Find where the given text appears and provide that cell's center as [X, Y] coordinate. 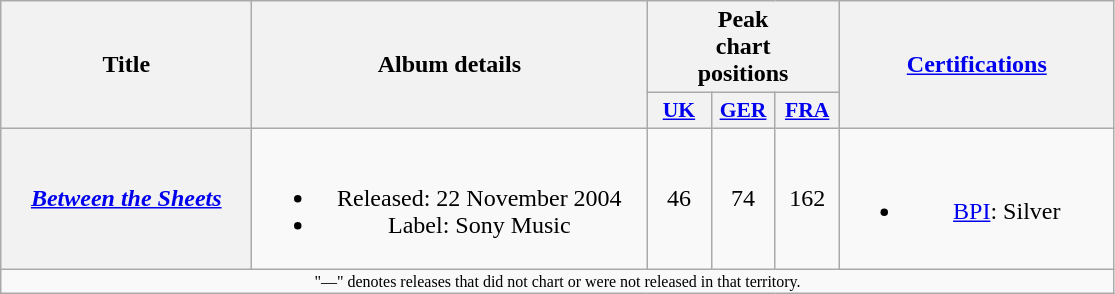
Title [126, 65]
Certifications [976, 65]
Released: 22 November 2004Label: Sony Music [450, 198]
BPI: Silver [976, 198]
162 [807, 198]
46 [679, 198]
Peakchartpositions [743, 47]
Album details [450, 65]
UK [679, 111]
"—" denotes releases that did not chart or were not released in that territory. [558, 280]
GER [743, 111]
FRA [807, 111]
Between the Sheets [126, 198]
74 [743, 198]
